Return (x, y) of the center of cell containing provided text 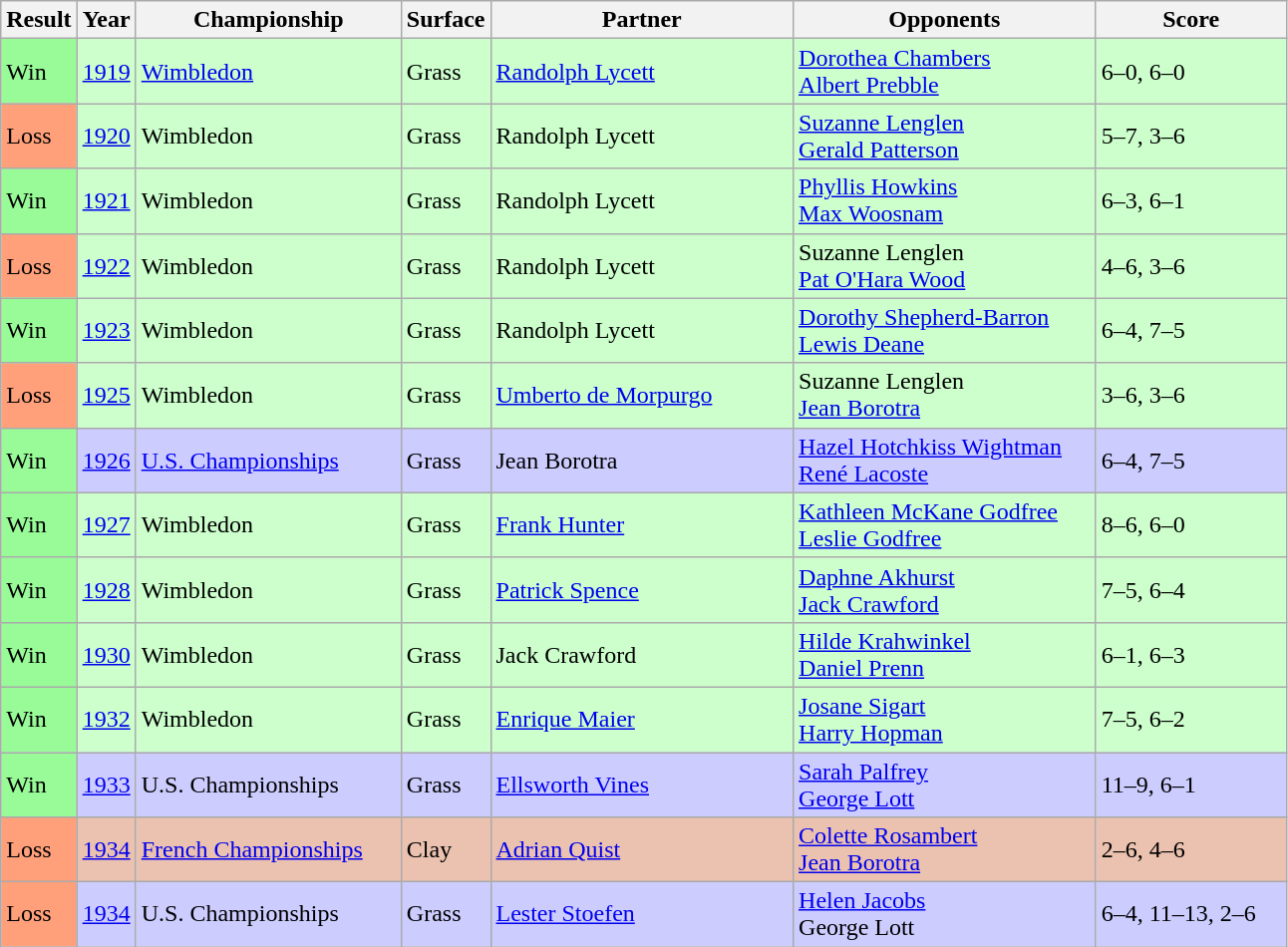
Partner (642, 20)
Suzanne Lenglen Pat O'Hara Wood (945, 265)
Hazel Hotchkiss Wightman René Lacoste (945, 461)
Dorothea Chambers Albert Prebble (945, 72)
Patrick Spence (642, 590)
Helen Jacobs George Lott (945, 915)
Daphne Akhurst Jack Crawford (945, 590)
Opponents (945, 20)
1923 (106, 331)
Suzanne Lenglen Gerald Patterson (945, 136)
6–3, 6–1 (1190, 201)
French Championships (268, 849)
1925 (106, 395)
11–9, 6–1 (1190, 784)
Jack Crawford (642, 654)
6–1, 6–3 (1190, 654)
5–7, 3–6 (1190, 136)
Ellsworth Vines (642, 784)
Year (106, 20)
1920 (106, 136)
Phyllis Howkins Max Woosnam (945, 201)
Result (39, 20)
Kathleen McKane Godfree Leslie Godfree (945, 524)
1919 (106, 72)
Josane Sigart Harry Hopman (945, 720)
Jean Borotra (642, 461)
Clay (446, 849)
6–4, 11–13, 2–6 (1190, 915)
1921 (106, 201)
7–5, 6–2 (1190, 720)
1927 (106, 524)
Lester Stoefen (642, 915)
Championship (268, 20)
Sarah Palfrey George Lott (945, 784)
1928 (106, 590)
1933 (106, 784)
1926 (106, 461)
3–6, 3–6 (1190, 395)
Suzanne Lenglen Jean Borotra (945, 395)
1922 (106, 265)
Surface (446, 20)
Enrique Maier (642, 720)
8–6, 6–0 (1190, 524)
Umberto de Morpurgo (642, 395)
Score (1190, 20)
Frank Hunter (642, 524)
Hilde Krahwinkel Daniel Prenn (945, 654)
Adrian Quist (642, 849)
2–6, 4–6 (1190, 849)
Colette Rosambert Jean Borotra (945, 849)
7–5, 6–4 (1190, 590)
Dorothy Shepherd-Barron Lewis Deane (945, 331)
1930 (106, 654)
6–0, 6–0 (1190, 72)
1932 (106, 720)
4–6, 3–6 (1190, 265)
